For the text-containing cell, return its midpoint in [x, y] coordinate format. 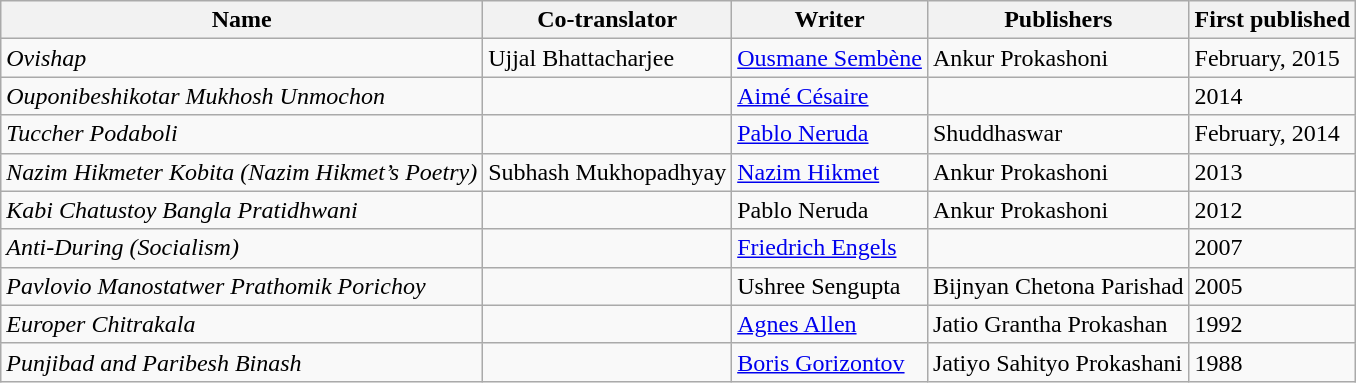
Pavlovio Manostatwer Prathomik Porichoy [242, 286]
Jatiyo Sahityo Prokashani [1058, 362]
Writer [830, 20]
Name [242, 20]
Ujjal Bhattacharjee [608, 58]
Ushree Sengupta [830, 286]
Aimé Césaire [830, 96]
1988 [1272, 362]
Ouponibeshikotar Mukhosh Unmochon [242, 96]
Nazim Hikmet [830, 172]
Jatio Grantha Prokashan [1058, 324]
Punjibad and Paribesh Binash [242, 362]
Europer Chitrakala [242, 324]
2014 [1272, 96]
Ousmane Sembène [830, 58]
Boris Gorizontov [830, 362]
Subhash Mukhopadhyay [608, 172]
2007 [1272, 248]
Publishers [1058, 20]
Kabi Chatustoy Bangla Pratidhwani [242, 210]
Shuddhaswar [1058, 134]
2012 [1272, 210]
First published [1272, 20]
2005 [1272, 286]
2013 [1272, 172]
Friedrich Engels [830, 248]
Tuccher Podaboli [242, 134]
Agnes Allen [830, 324]
Bijnyan Chetona Parishad [1058, 286]
Ovishap [242, 58]
Anti-During (Socialism) [242, 248]
February, 2014 [1272, 134]
Co-translator [608, 20]
Nazim Hikmeter Kobita (Nazim Hikmet’s Poetry) [242, 172]
1992 [1272, 324]
February, 2015 [1272, 58]
